From the cell containing the given text, extract its center point as [x, y] coordinate. 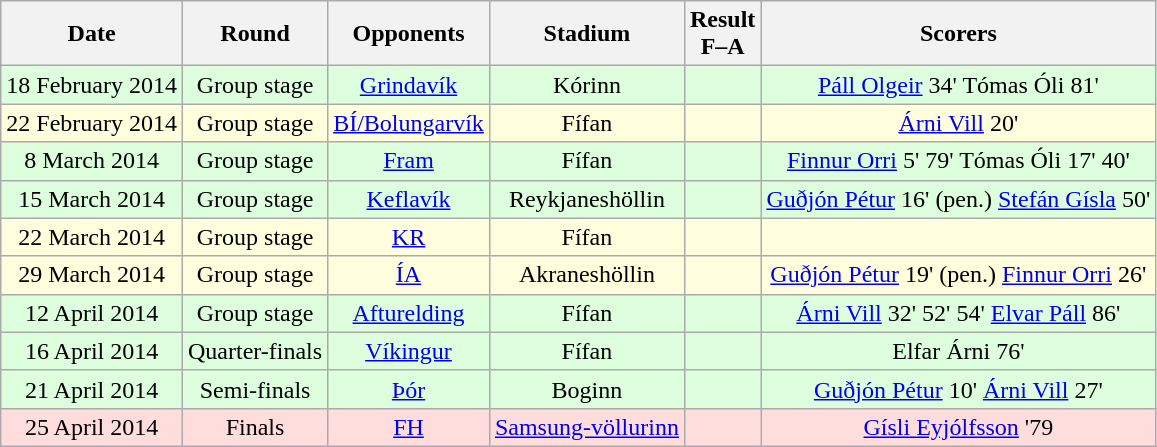
Grindavík [409, 85]
21 April 2014 [92, 389]
Date [92, 34]
Árni Vill 20' [958, 123]
Semi-finals [254, 389]
Samsung-völlurinn [586, 427]
Guðjón Pétur 19' (pen.) Finnur Orri 26' [958, 275]
Elfar Árni 76' [958, 351]
Keflavík [409, 199]
Árni Vill 32' 52' 54' Elvar Páll 86' [958, 313]
Páll Olgeir 34' Tómas Óli 81' [958, 85]
BÍ/Bolungarvík [409, 123]
Guðjón Pétur 10' Árni Vill 27' [958, 389]
Reykjaneshöllin [586, 199]
Boginn [586, 389]
Þór [409, 389]
12 April 2014 [92, 313]
15 March 2014 [92, 199]
16 April 2014 [92, 351]
KR [409, 237]
Finnur Orri 5' 79' Tómas Óli 17' 40' [958, 161]
Quarter-finals [254, 351]
22 February 2014 [92, 123]
Finals [254, 427]
8 March 2014 [92, 161]
22 March 2014 [92, 237]
Afturelding [409, 313]
Akraneshöllin [586, 275]
Gísli Eyjólfsson '79 [958, 427]
Fram [409, 161]
Round [254, 34]
Guðjón Pétur 16' (pen.) Stefán Gísla 50' [958, 199]
18 February 2014 [92, 85]
Víkingur [409, 351]
FH [409, 427]
ÍA [409, 275]
25 April 2014 [92, 427]
Opponents [409, 34]
29 March 2014 [92, 275]
ResultF–A [722, 34]
Stadium [586, 34]
Kórinn [586, 85]
Scorers [958, 34]
